Extract the (X, Y) coordinate from the center of the cell holding the provided text.  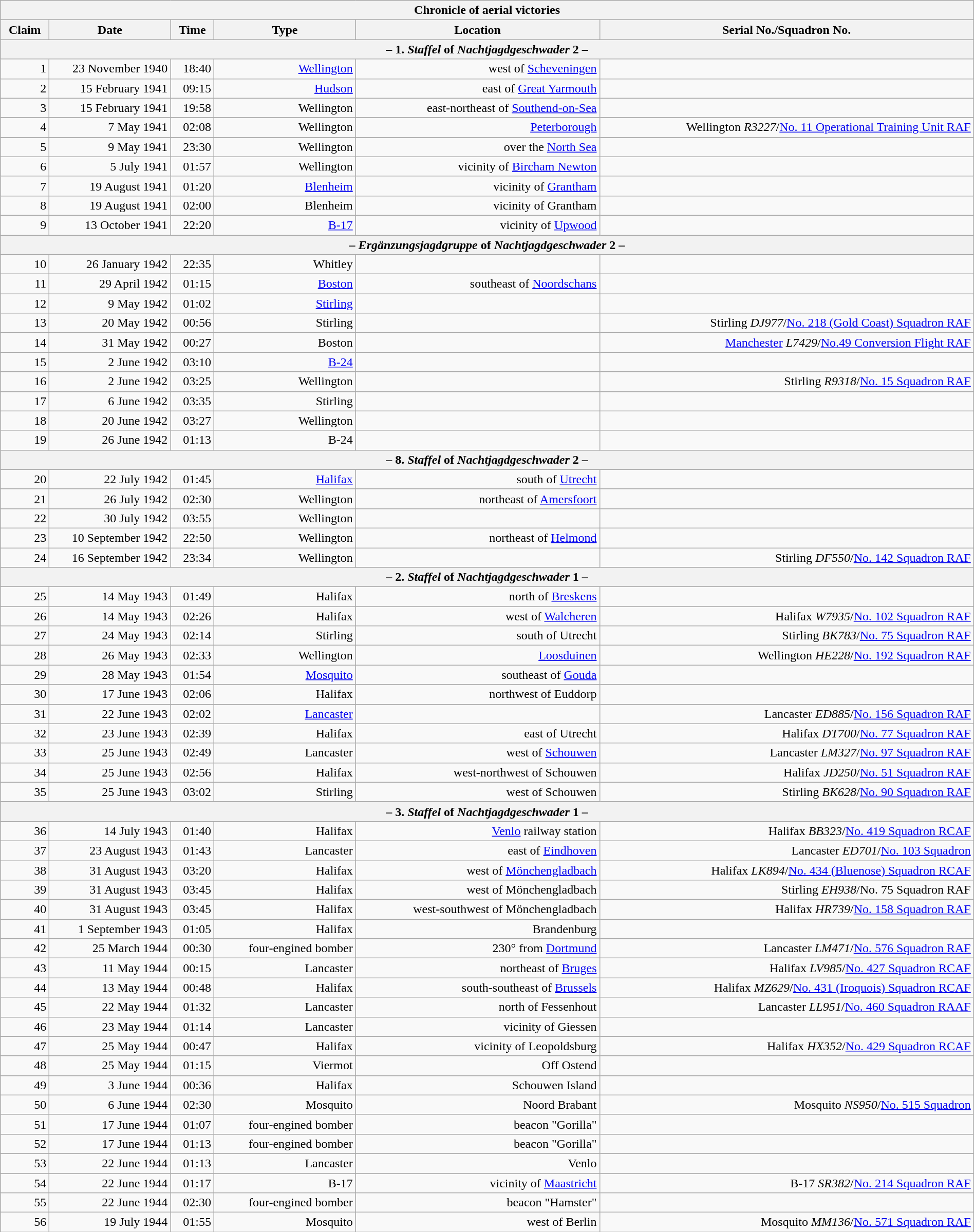
Hudson (285, 88)
24 May 1943 (110, 636)
22:50 (192, 538)
22 (25, 518)
00:47 (192, 1046)
east of Great Yarmouth (478, 88)
Serial No./Squadron No. (786, 30)
southeast of Gouda (478, 675)
18:40 (192, 69)
27 (25, 636)
9 May 1941 (110, 147)
39 (25, 890)
east-northeast of Southend-on-Sea (478, 108)
02:00 (192, 205)
01:57 (192, 166)
40 (25, 909)
– Ergänzungsjagdgruppe of Nachtjagdgeschwader 2 – (487, 245)
03:27 (192, 421)
Stirling EH938/No. 75 Squadron RAF (786, 890)
23:30 (192, 147)
beacon "Hamster" (478, 1203)
13 May 1944 (110, 988)
02:33 (192, 655)
00:48 (192, 988)
Halifax MZ629/No. 431 (Iroquois) Squadron RCAF (786, 988)
4 (25, 127)
Stirling DJ977/No. 218 (Gold Coast) Squadron RAF (786, 323)
– 8. Staffel of Nachtjagdgeschwader 2 – (487, 460)
Mosquito MM136/No. 571 Squadron RAF (786, 1222)
25 March 1944 (110, 949)
01:40 (192, 831)
Loosduinen (478, 655)
15 (25, 362)
02:14 (192, 636)
23:34 (192, 557)
northeast of Helmond (478, 538)
Halifax LK894/No. 434 (Bluenose) Squadron RCAF (786, 870)
west of Scheveningen (478, 69)
42 (25, 949)
38 (25, 870)
1 (25, 69)
29 (25, 675)
03:55 (192, 518)
24 (25, 557)
36 (25, 831)
Wellington R3227/No. 11 Operational Training Unit RAF (786, 127)
10 (25, 264)
Stirling R9318/No. 15 Squadron RAF (786, 382)
5 July 1941 (110, 166)
26 May 1943 (110, 655)
Whitley (285, 264)
Claim (25, 30)
west of Berlin (478, 1222)
23 (25, 538)
03:35 (192, 401)
– 3. Staffel of Nachtjagdgeschwader 1 – (487, 811)
22 May 1944 (110, 1007)
41 (25, 929)
13 (25, 323)
Lancaster LM471/No. 576 Squadron RAF (786, 949)
02:02 (192, 714)
01:02 (192, 304)
vicinity of Bircham Newton (478, 166)
B-17 SR382/No. 214 Squadron RAF (786, 1183)
Location (478, 30)
45 (25, 1007)
south-southeast of Brussels (478, 988)
Stirling DF550/No. 142 Squadron RAF (786, 557)
Time (192, 30)
26 (25, 616)
52 (25, 1144)
53 (25, 1163)
03:10 (192, 362)
Lancaster ED885/No. 156 Squadron RAF (786, 714)
Halifax JD250/No. 51 Squadron RAF (786, 772)
Wellington HE228/No. 192 Squadron RAF (786, 655)
16 September 1942 (110, 557)
31 May 1942 (110, 343)
Type (285, 30)
02:08 (192, 127)
22 June 1943 (110, 714)
01:05 (192, 929)
11 May 1944 (110, 968)
Peterborough (478, 127)
3 (25, 108)
north of Fessenhout (478, 1007)
33 (25, 753)
43 (25, 968)
vicinity of Giessen (478, 1027)
51 (25, 1124)
12 (25, 304)
Halifax BB323/No. 419 Squadron RCAF (786, 831)
03:20 (192, 870)
northwest of Euddorp (478, 694)
west of Walcheren (478, 616)
8 (25, 205)
11 (25, 284)
03:25 (192, 382)
01:17 (192, 1183)
Halifax W7935/No. 102 Squadron RAF (786, 616)
5 (25, 147)
20 May 1942 (110, 323)
48 (25, 1066)
10 September 1942 (110, 538)
02:56 (192, 772)
east of Utrecht (478, 733)
01:07 (192, 1124)
19 July 1944 (110, 1222)
– 1. Staffel of Nachtjagdgeschwader 2 – (487, 49)
over the North Sea (478, 147)
9 (25, 225)
Noord Brabant (478, 1105)
56 (25, 1222)
00:27 (192, 343)
southeast of Noordschans (478, 284)
01:43 (192, 850)
23 June 1943 (110, 733)
54 (25, 1183)
37 (25, 850)
Lancaster ED701/No. 103 Squadron (786, 850)
00:15 (192, 968)
Date (110, 30)
00:36 (192, 1085)
29 April 1942 (110, 284)
01:45 (192, 479)
47 (25, 1046)
02:26 (192, 616)
6 June 1942 (110, 401)
31 (25, 714)
26 July 1942 (110, 499)
vicinity of Maastricht (478, 1183)
– 2. Staffel of Nachtjagdgeschwader 1 – (487, 577)
2 (25, 88)
Viermot (285, 1066)
02:49 (192, 753)
25 (25, 597)
18 (25, 421)
vicinity of Upwood (478, 225)
01:20 (192, 186)
east of Eindhoven (478, 850)
19:58 (192, 108)
44 (25, 988)
23 August 1943 (110, 850)
23 May 1944 (110, 1027)
32 (25, 733)
17 June 1943 (110, 694)
34 (25, 772)
26 January 1942 (110, 264)
14 (25, 343)
1 September 1943 (110, 929)
Off Ostend (478, 1066)
30 (25, 694)
Venlo (478, 1163)
23 November 1940 (110, 69)
vicinity of Leopoldsburg (478, 1046)
17 (25, 401)
28 May 1943 (110, 675)
22 July 1942 (110, 479)
02:39 (192, 733)
01:32 (192, 1007)
35 (25, 792)
01:49 (192, 597)
Stirling BK628/No. 90 Squadron RAF (786, 792)
Lancaster LL951/No. 460 Squadron RAAF (786, 1007)
00:56 (192, 323)
Venlo railway station (478, 831)
7 (25, 186)
22:20 (192, 225)
01:54 (192, 675)
northeast of Bruges (478, 968)
north of Breskens (478, 597)
Brandenburg (478, 929)
26 June 1942 (110, 440)
Halifax LV985/No. 427 Squadron RCAF (786, 968)
01:14 (192, 1027)
21 (25, 499)
14 July 1943 (110, 831)
6 June 1944 (110, 1105)
west-northwest of Schouwen (478, 772)
02:06 (192, 694)
09:15 (192, 88)
50 (25, 1105)
28 (25, 655)
19 (25, 440)
Stirling BK783/No. 75 Squadron RAF (786, 636)
Lancaster LM327/No. 97 Squadron RAF (786, 753)
03:02 (192, 792)
Halifax HX352/No. 429 Squadron RCAF (786, 1046)
30 July 1942 (110, 518)
55 (25, 1203)
20 (25, 479)
Halifax DT700/No. 77 Squadron RAF (786, 733)
Chronicle of aerial victories (487, 10)
46 (25, 1027)
13 October 1941 (110, 225)
7 May 1941 (110, 127)
6 (25, 166)
9 May 1942 (110, 304)
00:30 (192, 949)
Manchester L7429/No.49 Conversion Flight RAF (786, 343)
20 June 1942 (110, 421)
Mosquito NS950/No. 515 Squadron (786, 1105)
16 (25, 382)
Schouwen Island (478, 1085)
01:55 (192, 1222)
3 June 1944 (110, 1085)
22:35 (192, 264)
Halifax HR739/No. 158 Squadron RAF (786, 909)
northeast of Amersfoort (478, 499)
49 (25, 1085)
west-southwest of Mönchengladbach (478, 909)
230° from Dortmund (478, 949)
